Locate the cell with the specified text and output its (x, y) center coordinate. 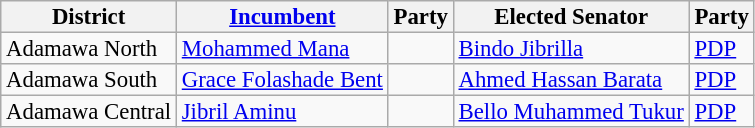
District (89, 17)
Adamawa Central (89, 112)
Adamawa North (89, 49)
Jibril Aminu (282, 112)
Elected Senator (571, 17)
Bello Muhammed Tukur (571, 112)
Mohammed Mana (282, 49)
Grace Folashade Bent (282, 80)
Incumbent (282, 17)
Ahmed Hassan Barata (571, 80)
Adamawa South (89, 80)
Bindo Jibrilla (571, 49)
